Search for the cell housing the specified text and yield its [X, Y] center coordinate. 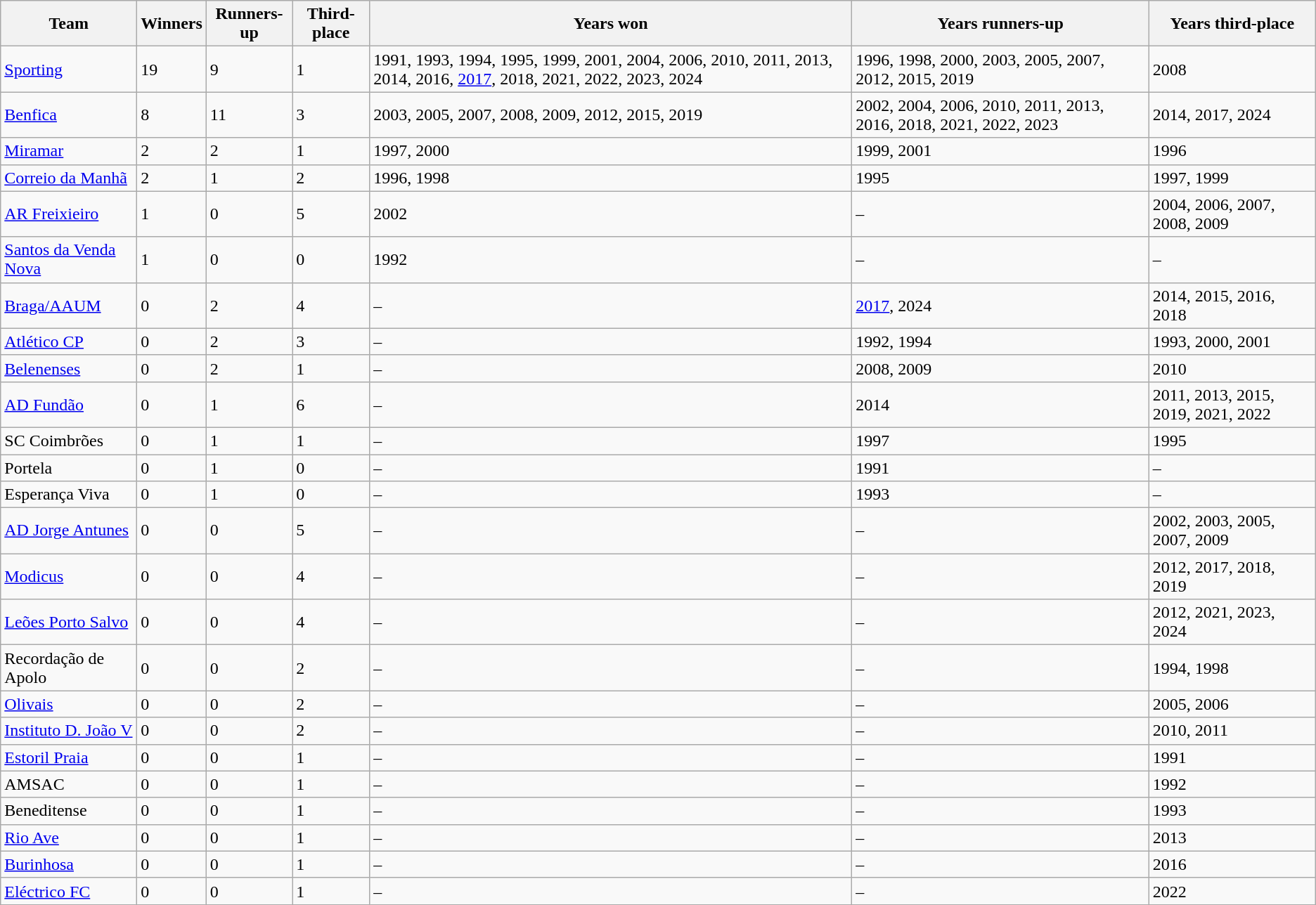
AMSAC [69, 784]
2014 [1001, 405]
2002, 2004, 2006, 2010, 2011, 2013, 2016, 2018, 2021, 2022, 2023 [1001, 115]
2002 [611, 214]
1992, 1994 [1001, 341]
2016 [1232, 864]
1994, 1998 [1232, 668]
Leões Porto Salvo [69, 623]
Years runners-up [1001, 24]
1996, 1998 [611, 178]
2010, 2011 [1232, 731]
1997 [1001, 441]
Instituto D. João V [69, 731]
Braga/AAUM [69, 305]
Santos da Venda Nova [69, 260]
Beneditense [69, 811]
Portela [69, 467]
2004, 2006, 2007, 2008, 2009 [1232, 214]
AD Jorge Antunes [69, 531]
2014, 2017, 2024 [1232, 115]
Sporting [69, 69]
1999, 2001 [1001, 151]
Team [69, 24]
Runners-up [249, 24]
8 [172, 115]
Olivais [69, 704]
2013 [1232, 838]
Rio Ave [69, 838]
1997, 1999 [1232, 178]
2002, 2003, 2005, 2007, 2009 [1232, 531]
2017, 2024 [1001, 305]
SC Coimbrões [69, 441]
Third-place [331, 24]
1993, 2000, 2001 [1232, 341]
Recordação de Apolo [69, 668]
6 [331, 405]
AR Freixieiro [69, 214]
Years third-place [1232, 24]
9 [249, 69]
Estoril Praia [69, 757]
2005, 2006 [1232, 704]
Benfica [69, 115]
19 [172, 69]
Belenenses [69, 368]
2008, 2009 [1001, 368]
Correio da Manhã [69, 178]
1991, 1993, 1994, 1995, 1999, 2001, 2004, 2006, 2010, 2011, 2013, 2014, 2016, 2017, 2018, 2021, 2022, 2023, 2024 [611, 69]
Years won [611, 24]
2011, 2013, 2015, 2019, 2021, 2022 [1232, 405]
2010 [1232, 368]
Atlético CP [69, 341]
11 [249, 115]
Miramar [69, 151]
1996 [1232, 151]
2022 [1232, 891]
Eléctrico FC [69, 891]
2014, 2015, 2016, 2018 [1232, 305]
2008 [1232, 69]
2012, 2021, 2023, 2024 [1232, 623]
1996, 1998, 2000, 2003, 2005, 2007, 2012, 2015, 2019 [1001, 69]
AD Fundão [69, 405]
Esperança Viva [69, 495]
2012, 2017, 2018, 2019 [1232, 576]
Winners [172, 24]
Modicus [69, 576]
2003, 2005, 2007, 2008, 2009, 2012, 2015, 2019 [611, 115]
1997, 2000 [611, 151]
Burinhosa [69, 864]
